For the text-containing cell, return its midpoint in [x, y] coordinate format. 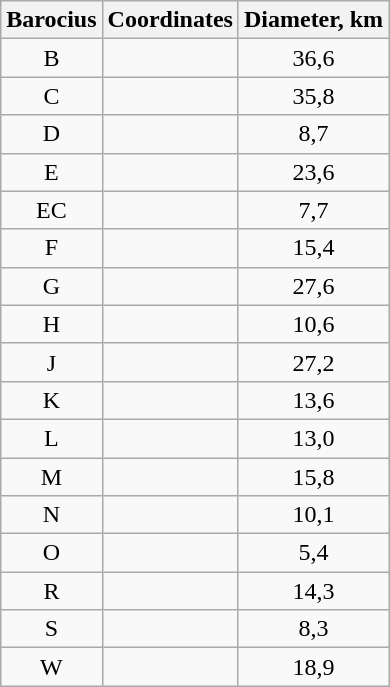
8,3 [313, 629]
N [52, 515]
27,2 [313, 362]
15,8 [313, 477]
L [52, 438]
G [52, 286]
10,1 [313, 515]
27,6 [313, 286]
H [52, 324]
J [52, 362]
F [52, 248]
5,4 [313, 553]
7,7 [313, 210]
Barocius [52, 20]
E [52, 172]
K [52, 400]
EC [52, 210]
Diameter, km [313, 20]
8,7 [313, 134]
M [52, 477]
R [52, 591]
S [52, 629]
13,6 [313, 400]
Coordinates [170, 20]
15,4 [313, 248]
14,3 [313, 591]
B [52, 58]
O [52, 553]
10,6 [313, 324]
C [52, 96]
D [52, 134]
13,0 [313, 438]
36,6 [313, 58]
23,6 [313, 172]
18,9 [313, 667]
W [52, 667]
35,8 [313, 96]
